Scan for the cell matching the given text and deliver its [x, y] coordinate at center. 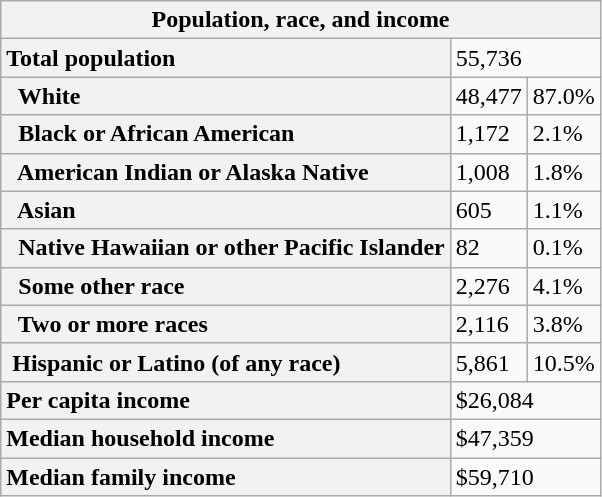
87.0% [564, 96]
$26,084 [525, 400]
5,861 [488, 362]
Per capita income [226, 400]
48,477 [488, 96]
Population, race, and income [301, 20]
55,736 [525, 58]
82 [488, 248]
2,116 [488, 324]
White [226, 96]
605 [488, 210]
Asian [226, 210]
0.1% [564, 248]
4.1% [564, 286]
$47,359 [525, 438]
Some other race [226, 286]
Hispanic or Latino (of any race) [226, 362]
Total population [226, 58]
Black or African American [226, 134]
1,008 [488, 172]
2,276 [488, 286]
2.1% [564, 134]
10.5% [564, 362]
Median family income [226, 477]
Native Hawaiian or other Pacific Islander [226, 248]
Two or more races [226, 324]
1.8% [564, 172]
1,172 [488, 134]
3.8% [564, 324]
American Indian or Alaska Native [226, 172]
Median household income [226, 438]
$59,710 [525, 477]
1.1% [564, 210]
